For the text-containing cell, return its midpoint in (X, Y) coordinate format. 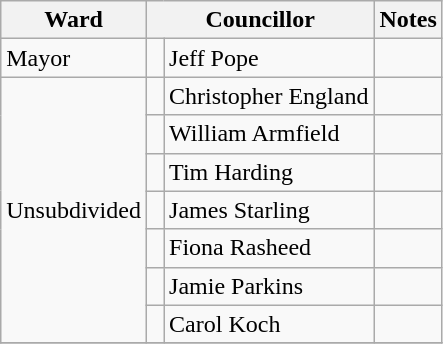
Carol Koch (269, 324)
James Starling (269, 210)
Jamie Parkins (269, 286)
Notes (408, 20)
Christopher England (269, 96)
Unsubdivided (74, 210)
Councillor (260, 20)
Ward (74, 20)
William Armfield (269, 134)
Jeff Pope (269, 58)
Tim Harding (269, 172)
Mayor (74, 58)
Fiona Rasheed (269, 248)
